Determine the (x, y) coordinate at the center of the cell enclosing the given text.  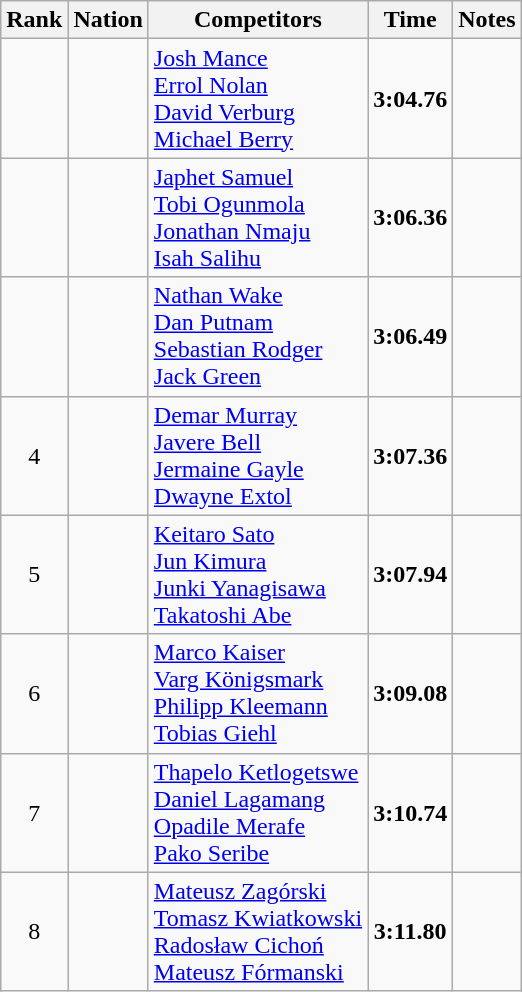
6 (34, 694)
Time (410, 20)
7 (34, 812)
3:06.36 (410, 218)
3:09.08 (410, 694)
4 (34, 456)
Rank (34, 20)
Mateusz ZagórskiTomasz KwiatkowskiRadosław CichońMateusz Fórmanski (258, 932)
5 (34, 574)
Keitaro SatoJun KimuraJunki YanagisawaTakatoshi Abe (258, 574)
3:11.80 (410, 932)
Competitors (258, 20)
Japhet SamuelTobi OgunmolaJonathan NmajuIsah Salihu (258, 218)
3:06.49 (410, 336)
Marco KaiserVarg KönigsmarkPhilipp KleemannTobias Giehl (258, 694)
Nation (108, 20)
3:07.36 (410, 456)
3:04.76 (410, 98)
3:10.74 (410, 812)
Demar MurrayJavere BellJermaine GayleDwayne Extol (258, 456)
3:07.94 (410, 574)
Notes (487, 20)
8 (34, 932)
Josh ManceErrol NolanDavid VerburgMichael Berry (258, 98)
Nathan WakeDan PutnamSebastian RodgerJack Green (258, 336)
Thapelo KetlogetsweDaniel LagamangOpadile MerafePako Seribe (258, 812)
